Return the [x, y] coordinate for the center point of the cell that contains the specified text.  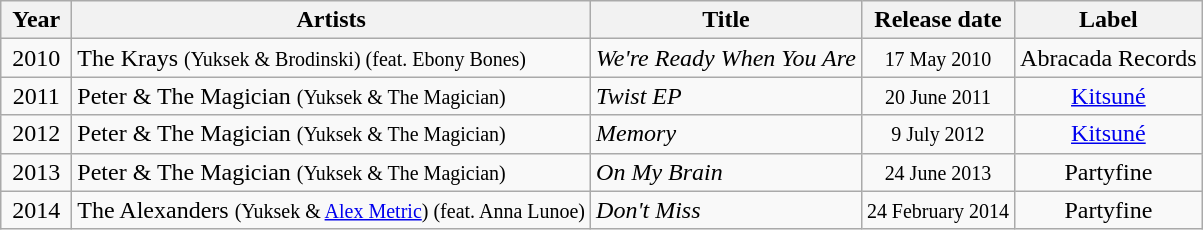
Abracada Records [1109, 58]
2011 [36, 96]
2014 [36, 210]
20 June 2011 [938, 96]
Twist EP [726, 96]
Label [1109, 20]
On My Brain [726, 172]
Artists [332, 20]
Memory [726, 134]
9 July 2012 [938, 134]
The Krays (Yuksek & Brodinski) (feat. Ebony Bones) [332, 58]
Title [726, 20]
2013 [36, 172]
2012 [36, 134]
Release date [938, 20]
The Alexanders (Yuksek & Alex Metric) (feat. Anna Lunoe) [332, 210]
24 June 2013 [938, 172]
17 May 2010 [938, 58]
Don't Miss [726, 210]
Year [36, 20]
We're Ready When You Are [726, 58]
24 February 2014 [938, 210]
2010 [36, 58]
